Identify which cell holds the provided text, then report its [X, Y] central coordinate. 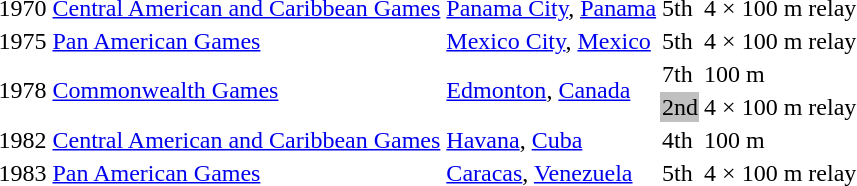
Edmonton, Canada [552, 90]
Central American and Caribbean Games [246, 140]
Havana, Cuba [552, 140]
Commonwealth Games [246, 90]
Pan American Games [246, 41]
4th [680, 140]
Mexico City, Mexico [552, 41]
7th [680, 74]
2nd [680, 107]
5th [680, 41]
